Provide the [X, Y] coordinate of the cell's center where the given text is located.  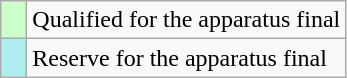
Qualified for the apparatus final [186, 20]
Reserve for the apparatus final [186, 58]
